Extract the (x, y) coordinate from the center of the cell holding the provided text.  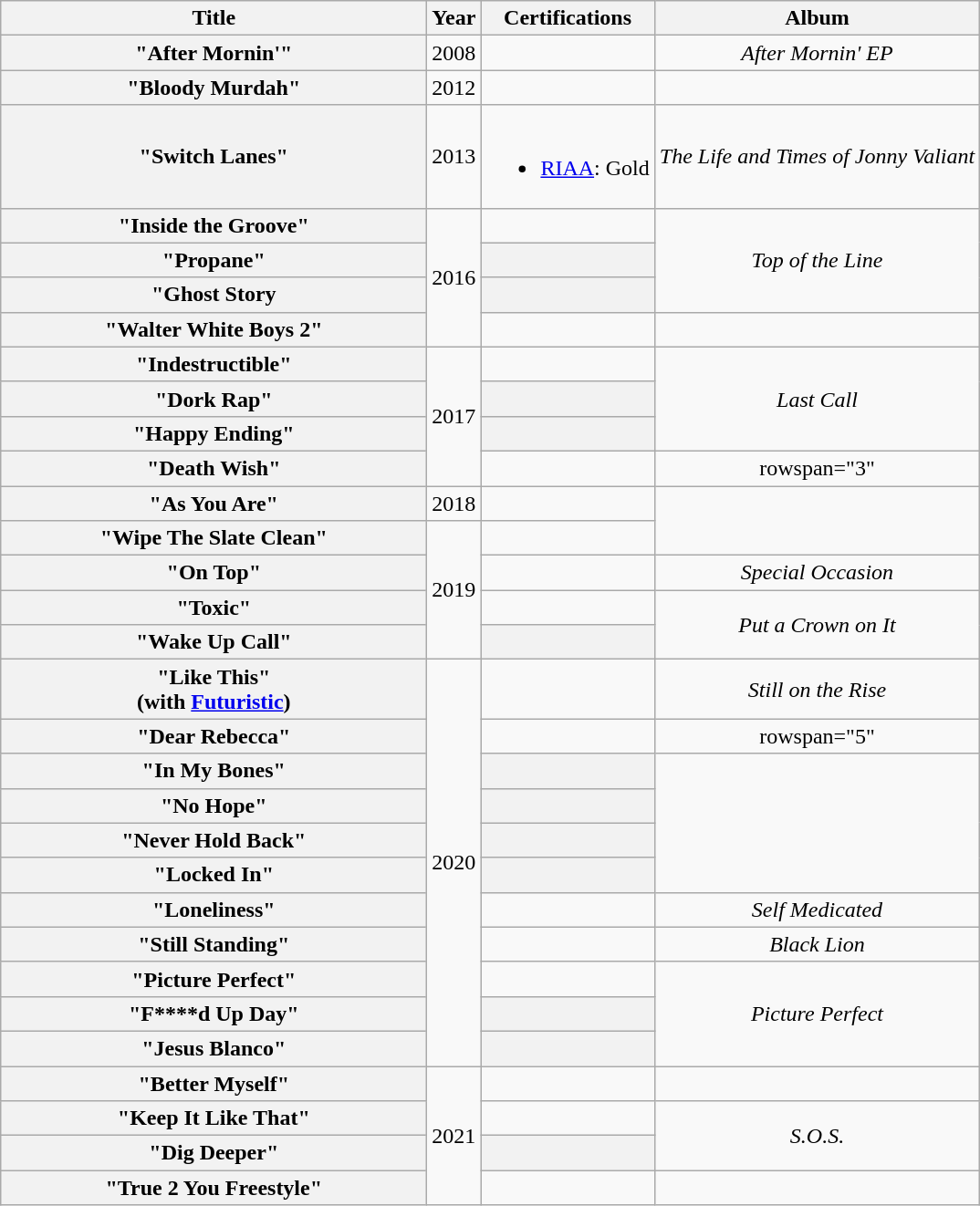
"As You Are" (214, 503)
"Keep It Like That" (214, 1118)
"Indestructible" (214, 364)
2008 (454, 53)
2021 (454, 1135)
Still on the Rise (817, 690)
"Still Standing" (214, 944)
2013 (454, 157)
2016 (454, 277)
S.O.S. (817, 1136)
"Bloody Murdah" (214, 88)
2018 (454, 503)
Top of the Line (817, 260)
Put a Crown on It (817, 625)
"Ghost Story (214, 295)
"Dear Rebecca" (214, 736)
Title (214, 18)
"True 2 You Freestyle" (214, 1188)
"Locked In" (214, 875)
"Wake Up Call" (214, 642)
"Walter White Boys 2" (214, 329)
"Switch Lanes" (214, 157)
"In My Bones" (214, 771)
Self Medicated (817, 910)
"Never Hold Back" (214, 840)
"Death Wish" (214, 468)
"Happy Ending" (214, 433)
"Picture Perfect" (214, 979)
The Life and Times of Jonny Valiant (817, 157)
RIAA: Gold (568, 157)
"Toxic" (214, 608)
2019 (454, 590)
Album (817, 18)
rowspan="3" (817, 468)
Year (454, 18)
"Dork Rap" (214, 399)
"Like This"(with Futuristic) (214, 690)
"Wipe The Slate Clean" (214, 538)
2020 (454, 863)
"No Hope" (214, 806)
Picture Perfect (817, 1014)
After Mornin' EP (817, 53)
rowspan="5" (817, 736)
"Propane" (214, 260)
"Better Myself" (214, 1083)
Special Occasion (817, 573)
"Loneliness" (214, 910)
"Inside the Groove" (214, 225)
2012 (454, 88)
"Jesus Blanco" (214, 1048)
"Dig Deeper" (214, 1153)
"After Mornin'" (214, 53)
2017 (454, 416)
"On Top" (214, 573)
Certifications (568, 18)
"F****d Up Day" (214, 1014)
Black Lion (817, 944)
Last Call (817, 399)
